Provide the (X, Y) coordinate of the cell's center where the given text is located.  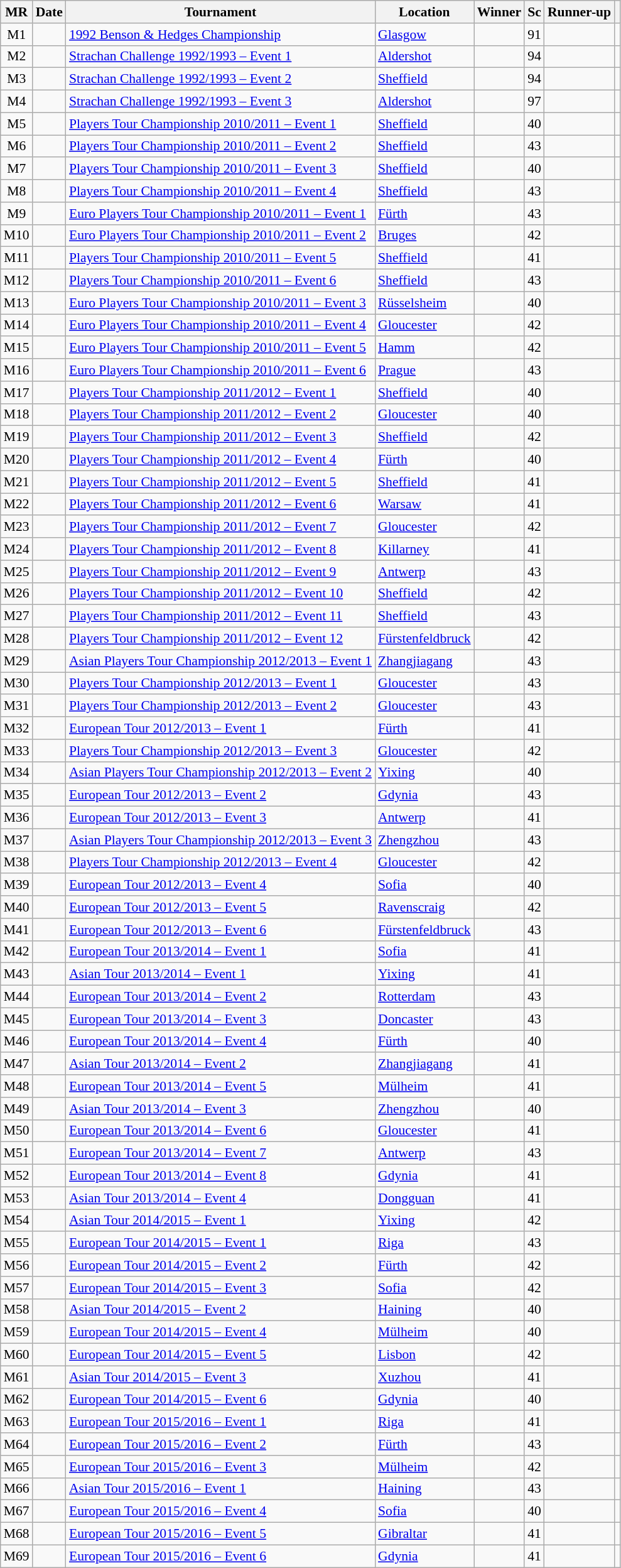
M69 (16, 1556)
M11 (16, 258)
M36 (16, 818)
Asian Tour 2013/2014 – Event 2 (220, 1064)
Sc (534, 12)
M8 (16, 191)
M53 (16, 1198)
European Tour 2012/2013 – Event 2 (220, 795)
Bruges (424, 236)
European Tour 2013/2014 – Event 8 (220, 1176)
M56 (16, 1265)
Players Tour Championship 2012/2013 – Event 4 (220, 863)
European Tour 2013/2014 – Event 6 (220, 1131)
Players Tour Championship 2010/2011 – Event 2 (220, 146)
Euro Players Tour Championship 2010/2011 – Event 3 (220, 303)
Players Tour Championship 2011/2012 – Event 3 (220, 437)
M15 (16, 348)
M60 (16, 1355)
Doncaster (424, 1019)
Players Tour Championship 2011/2012 – Event 11 (220, 616)
Strachan Challenge 1992/1993 – Event 3 (220, 102)
European Tour 2015/2016 – Event 6 (220, 1556)
European Tour 2014/2015 – Event 4 (220, 1332)
M6 (16, 146)
M45 (16, 1019)
M43 (16, 974)
Players Tour Championship 2010/2011 – Event 4 (220, 191)
M32 (16, 728)
M63 (16, 1422)
Players Tour Championship 2011/2012 – Event 5 (220, 482)
European Tour 2012/2013 – Event 5 (220, 907)
M38 (16, 863)
European Tour 2014/2015 – Event 6 (220, 1400)
European Tour 2013/2014 – Event 1 (220, 952)
Asian Tour 2013/2014 – Event 1 (220, 974)
Players Tour Championship 2012/2013 – Event 3 (220, 751)
Players Tour Championship 2012/2013 – Event 1 (220, 683)
M5 (16, 124)
European Tour 2012/2013 – Event 1 (220, 728)
Killarney (424, 549)
European Tour 2014/2015 – Event 1 (220, 1243)
M50 (16, 1131)
Tournament (220, 12)
Asian Players Tour Championship 2012/2013 – Event 3 (220, 840)
Glasgow (424, 35)
M40 (16, 907)
European Tour 2015/2016 – Event 5 (220, 1534)
Asian Tour 2014/2015 – Event 3 (220, 1377)
Ravenscraig (424, 907)
Location (424, 12)
Asian Tour 2013/2014 – Event 4 (220, 1198)
M55 (16, 1243)
M20 (16, 460)
97 (534, 102)
Players Tour Championship 2010/2011 – Event 5 (220, 258)
M4 (16, 102)
Euro Players Tour Championship 2010/2011 – Event 1 (220, 214)
Players Tour Championship 2011/2012 – Event 7 (220, 527)
European Tour 2013/2014 – Event 7 (220, 1153)
European Tour 2014/2015 – Event 2 (220, 1265)
M65 (16, 1467)
Asian Tour 2013/2014 – Event 3 (220, 1109)
91 (534, 35)
M39 (16, 885)
European Tour 2014/2015 – Event 5 (220, 1355)
Hamm (424, 348)
M37 (16, 840)
Players Tour Championship 2011/2012 – Event 4 (220, 460)
M29 (16, 661)
European Tour 2012/2013 – Event 6 (220, 930)
European Tour 2015/2016 – Event 3 (220, 1467)
M49 (16, 1109)
Asian Tour 2015/2016 – Event 1 (220, 1489)
European Tour 2015/2016 – Event 1 (220, 1422)
Asian Tour 2014/2015 – Event 1 (220, 1221)
Dongguan (424, 1198)
M68 (16, 1534)
M25 (16, 572)
Players Tour Championship 2011/2012 – Event 9 (220, 572)
European Tour 2015/2016 – Event 2 (220, 1444)
M48 (16, 1086)
M52 (16, 1176)
Players Tour Championship 2011/2012 – Event 1 (220, 393)
M24 (16, 549)
European Tour 2014/2015 – Event 3 (220, 1288)
M46 (16, 1042)
M14 (16, 325)
M18 (16, 415)
Players Tour Championship 2011/2012 – Event 6 (220, 504)
Rotterdam (424, 997)
M19 (16, 437)
Winner (500, 12)
European Tour 2013/2014 – Event 2 (220, 997)
M28 (16, 639)
Players Tour Championship 2010/2011 – Event 1 (220, 124)
Players Tour Championship 2012/2013 – Event 2 (220, 706)
M23 (16, 527)
M16 (16, 370)
M10 (16, 236)
Gibraltar (424, 1534)
European Tour 2013/2014 – Event 4 (220, 1042)
European Tour 2012/2013 – Event 3 (220, 818)
M12 (16, 281)
1992 Benson & Hedges Championship (220, 35)
M58 (16, 1310)
Warsaw (424, 504)
European Tour 2012/2013 – Event 4 (220, 885)
Strachan Challenge 1992/1993 – Event 1 (220, 57)
Rüsselsheim (424, 303)
European Tour 2013/2014 – Event 5 (220, 1086)
M51 (16, 1153)
M27 (16, 616)
M31 (16, 706)
Players Tour Championship 2010/2011 – Event 6 (220, 281)
M47 (16, 1064)
Strachan Challenge 1992/1993 – Event 2 (220, 79)
European Tour 2015/2016 – Event 4 (220, 1511)
M57 (16, 1288)
Players Tour Championship 2010/2011 – Event 3 (220, 169)
M30 (16, 683)
Euro Players Tour Championship 2010/2011 – Event 5 (220, 348)
M67 (16, 1511)
M21 (16, 482)
M33 (16, 751)
Asian Tour 2014/2015 – Event 2 (220, 1310)
Players Tour Championship 2011/2012 – Event 10 (220, 594)
M7 (16, 169)
Date (49, 12)
M61 (16, 1377)
M2 (16, 57)
Asian Players Tour Championship 2012/2013 – Event 2 (220, 773)
M13 (16, 303)
M54 (16, 1221)
M26 (16, 594)
M22 (16, 504)
M34 (16, 773)
Euro Players Tour Championship 2010/2011 – Event 6 (220, 370)
M66 (16, 1489)
European Tour 2013/2014 – Event 3 (220, 1019)
M3 (16, 79)
M62 (16, 1400)
Euro Players Tour Championship 2010/2011 – Event 4 (220, 325)
M35 (16, 795)
Xuzhou (424, 1377)
M1 (16, 35)
M59 (16, 1332)
M42 (16, 952)
M41 (16, 930)
MR (16, 12)
Runner-up (579, 12)
M44 (16, 997)
Euro Players Tour Championship 2010/2011 – Event 2 (220, 236)
Lisbon (424, 1355)
Players Tour Championship 2011/2012 – Event 12 (220, 639)
M64 (16, 1444)
Players Tour Championship 2011/2012 – Event 8 (220, 549)
Asian Players Tour Championship 2012/2013 – Event 1 (220, 661)
Players Tour Championship 2011/2012 – Event 2 (220, 415)
M9 (16, 214)
M17 (16, 393)
Prague (424, 370)
